Scan for the cell matching the given text and deliver its (X, Y) coordinate at center. 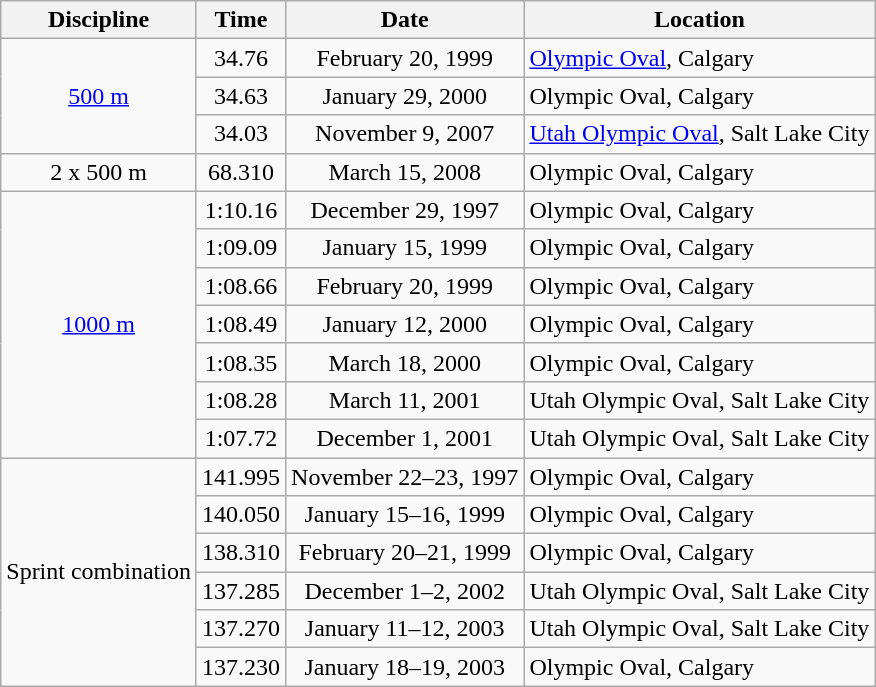
Location (700, 20)
1:08.66 (240, 286)
December 1–2, 2002 (405, 591)
March 18, 2000 (405, 362)
Sprint combination (99, 572)
34.03 (240, 134)
Time (240, 20)
137.270 (240, 629)
January 29, 2000 (405, 96)
December 1, 2001 (405, 438)
141.995 (240, 477)
November 22–23, 1997 (405, 477)
March 15, 2008 (405, 172)
Discipline (99, 20)
137.230 (240, 667)
March 11, 2001 (405, 400)
1:08.49 (240, 324)
1:09.09 (240, 248)
January 12, 2000 (405, 324)
November 9, 2007 (405, 134)
1:10.16 (240, 210)
Date (405, 20)
January 11–12, 2003 (405, 629)
500 m (99, 96)
January 15, 1999 (405, 248)
1:07.72 (240, 438)
January 15–16, 1999 (405, 515)
34.63 (240, 96)
138.310 (240, 553)
2 x 500 m (99, 172)
February 20–21, 1999 (405, 553)
January 18–19, 2003 (405, 667)
1:08.35 (240, 362)
December 29, 1997 (405, 210)
34.76 (240, 58)
137.285 (240, 591)
140.050 (240, 515)
68.310 (240, 172)
1:08.28 (240, 400)
1000 m (99, 324)
